From the cell containing the given text, extract its center point as (X, Y) coordinate. 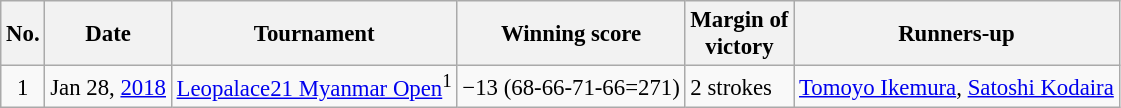
Jan 28, 2018 (108, 87)
Tomoyo Ikemura, Satoshi Kodaira (956, 87)
Runners-up (956, 34)
Leopalace21 Myanmar Open1 (314, 87)
Tournament (314, 34)
Winning score (571, 34)
2 strokes (740, 87)
1 (23, 87)
Date (108, 34)
Margin ofvictory (740, 34)
−13 (68-66-71-66=271) (571, 87)
No. (23, 34)
